Provide the [x, y] coordinate of the cell's center where the given text is located.  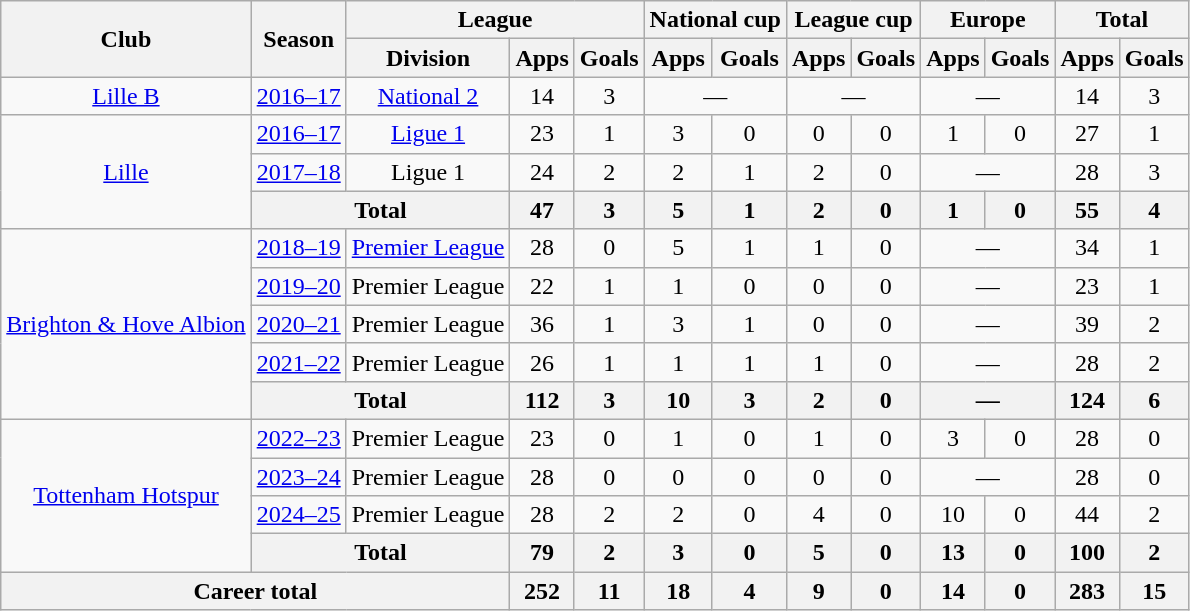
44 [1087, 515]
100 [1087, 553]
2023–24 [298, 477]
Season [298, 39]
283 [1087, 591]
36 [542, 324]
2024–25 [298, 515]
18 [678, 591]
112 [542, 400]
Division [428, 58]
13 [953, 553]
Tottenham Hotspur [126, 495]
2020–21 [298, 324]
9 [818, 591]
Career total [256, 591]
24 [542, 172]
26 [542, 362]
National cup [715, 20]
27 [1087, 134]
252 [542, 591]
National 2 [428, 96]
124 [1087, 400]
2022–23 [298, 438]
55 [1087, 210]
22 [542, 286]
39 [1087, 324]
2019–20 [298, 286]
11 [609, 591]
2018–19 [298, 248]
Lille [126, 172]
34 [1087, 248]
Club [126, 39]
League cup [853, 20]
2017–18 [298, 172]
League [495, 20]
6 [1154, 400]
Lille B [126, 96]
79 [542, 553]
47 [542, 210]
15 [1154, 591]
2021–22 [298, 362]
Europe [988, 20]
Brighton & Hove Albion [126, 324]
